Return the [x, y] coordinate for the center point of the cell that contains the specified text.  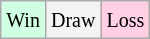
Draw [72, 20]
Win [24, 20]
Loss [126, 20]
